From the cell containing the given text, extract its center point as [x, y] coordinate. 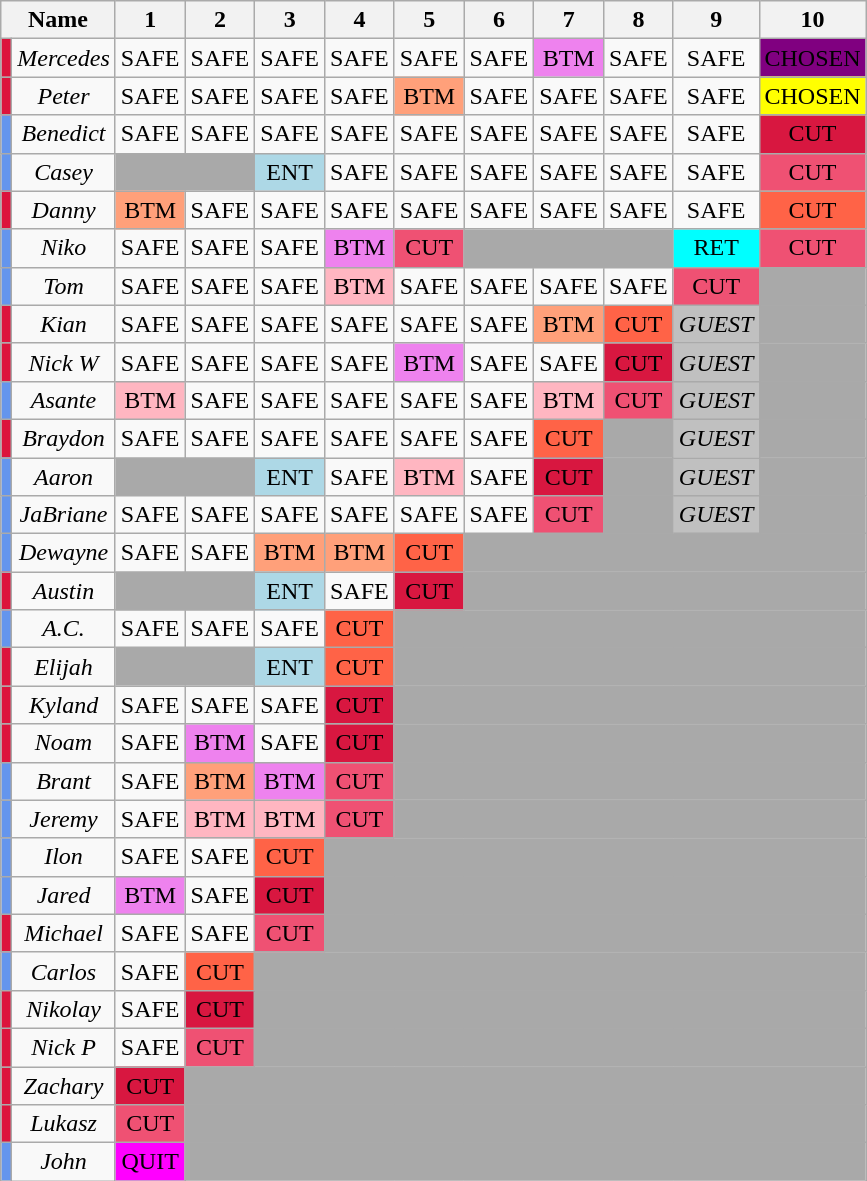
Brant [64, 781]
Michael [64, 933]
Lukasz [64, 1124]
Name [58, 20]
Ilon [64, 857]
Tom [64, 286]
Casey [64, 172]
Zachary [64, 1085]
Dewayne [64, 553]
Mercedes [64, 58]
Nick P [64, 1047]
Jared [64, 895]
Noam [64, 743]
5 [429, 20]
Danny [64, 210]
Jeremy [64, 819]
Aaron [64, 477]
Niko [64, 248]
Asante [64, 400]
John [64, 1162]
10 [812, 20]
Kian [64, 324]
Nikolay [64, 1009]
QUIT [150, 1162]
9 [716, 20]
Kyland [64, 705]
Austin [64, 591]
RET [716, 248]
7 [569, 20]
JaBriane [64, 515]
A.C. [64, 629]
6 [499, 20]
Carlos [64, 971]
Elijah [64, 667]
Nick W [64, 362]
8 [639, 20]
1 [150, 20]
Peter [64, 96]
Braydon [64, 438]
2 [220, 20]
4 [360, 20]
3 [290, 20]
Benedict [64, 134]
